Pinpoint the cell where the given text exists, returning its [X, Y] midpoint coordinate. 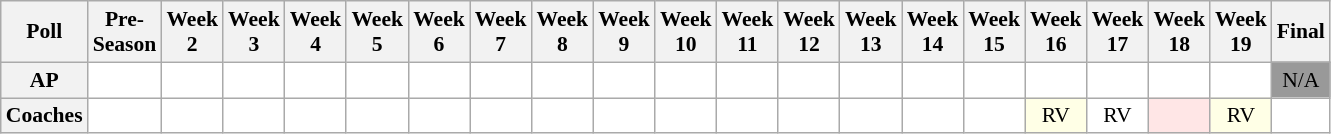
AP [44, 80]
Week13 [871, 32]
Final [1301, 32]
Pre-Season [125, 32]
Week8 [562, 32]
Week3 [254, 32]
Week11 [748, 32]
N/A [1301, 80]
Week18 [1179, 32]
Week15 [994, 32]
Week14 [933, 32]
Week16 [1056, 32]
Week5 [377, 32]
Week19 [1241, 32]
Coaches [44, 116]
Week7 [501, 32]
Week2 [192, 32]
Week4 [316, 32]
Poll [44, 32]
Week9 [624, 32]
Week6 [439, 32]
Week17 [1118, 32]
Week12 [809, 32]
Week10 [686, 32]
